Pinpoint the cell where the given text exists, returning its [x, y] midpoint coordinate. 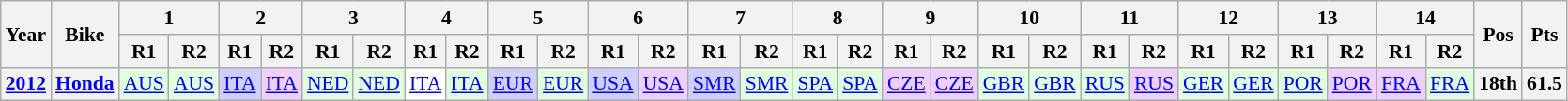
1 [169, 18]
3 [353, 18]
10 [1029, 18]
8 [838, 18]
2 [261, 18]
Pts [1545, 34]
11 [1130, 18]
4 [447, 18]
18th [1499, 84]
12 [1228, 18]
61.5 [1545, 84]
Honda [85, 84]
13 [1328, 18]
9 [930, 18]
14 [1425, 18]
2012 [26, 84]
Bike [85, 34]
6 [638, 18]
7 [740, 18]
Year [26, 34]
Pos [1499, 34]
5 [539, 18]
